Find where the given text appears and provide that cell's center as (x, y) coordinate. 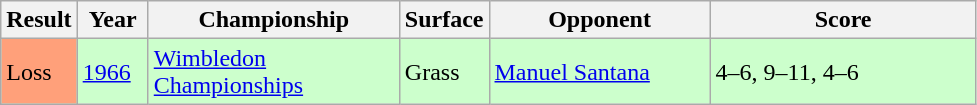
1966 (112, 72)
Manuel Santana (600, 72)
Championship (274, 20)
Grass (444, 72)
Wimbledon Championships (274, 72)
Year (112, 20)
Score (843, 20)
4–6, 9–11, 4–6 (843, 72)
Surface (444, 20)
Opponent (600, 20)
Result (39, 20)
Loss (39, 72)
